Capture the cell that displays the provided text and extract its (x, y) central coordinate. 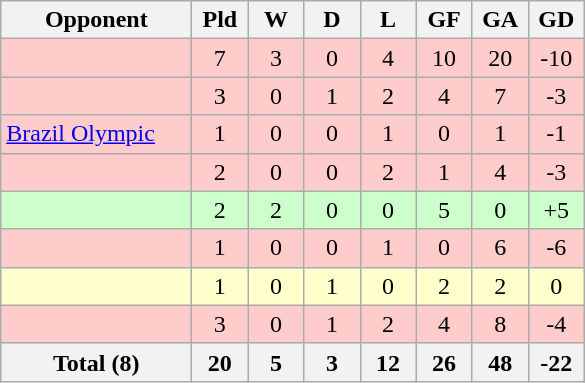
26 (444, 362)
-6 (556, 248)
10 (444, 58)
W (276, 20)
L (388, 20)
D (332, 20)
-1 (556, 134)
6 (500, 248)
Brazil Olympic (96, 134)
Opponent (96, 20)
GF (444, 20)
+5 (556, 210)
GD (556, 20)
8 (500, 324)
-10 (556, 58)
GA (500, 20)
Pld (220, 20)
-22 (556, 362)
12 (388, 362)
48 (500, 362)
Total (8) (96, 362)
-4 (556, 324)
